Detect which cell encompasses the target text, then output its (x, y) center coordinate. 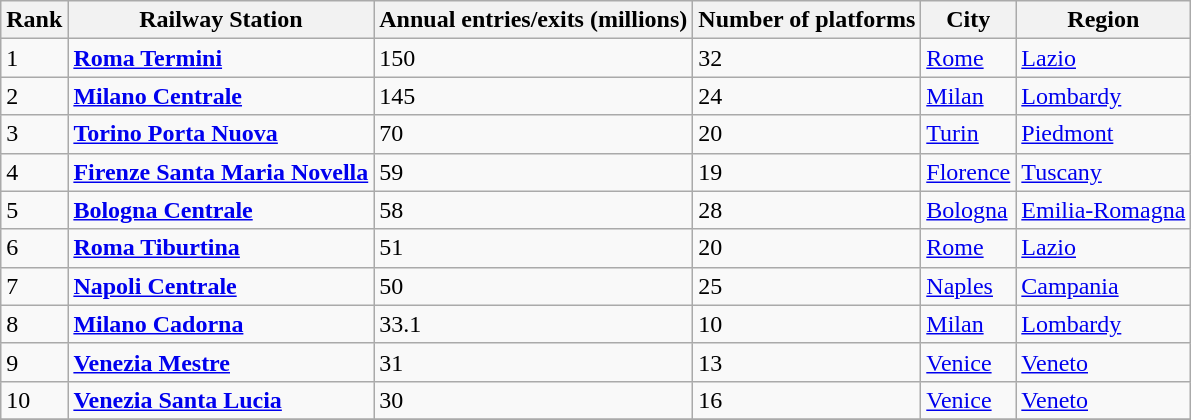
3 (34, 134)
24 (807, 96)
Milano Cadorna (221, 324)
7 (34, 286)
Turin (968, 134)
25 (807, 286)
Roma Termini (221, 58)
Tuscany (1104, 172)
58 (534, 210)
Milano Centrale (221, 96)
50 (534, 286)
28 (807, 210)
16 (807, 400)
Firenze Santa Maria Novella (221, 172)
13 (807, 362)
5 (34, 210)
150 (534, 58)
59 (534, 172)
19 (807, 172)
1 (34, 58)
33.1 (534, 324)
City (968, 20)
Napoli Centrale (221, 286)
Venezia Santa Lucia (221, 400)
Bologna (968, 210)
Annual entries/exits (millions) (534, 20)
Number of platforms (807, 20)
2 (34, 96)
30 (534, 400)
145 (534, 96)
9 (34, 362)
4 (34, 172)
32 (807, 58)
Campania (1104, 286)
70 (534, 134)
6 (34, 248)
Venezia Mestre (221, 362)
Rank (34, 20)
Emilia-Romagna (1104, 210)
Region (1104, 20)
51 (534, 248)
Torino Porta Nuova (221, 134)
31 (534, 362)
Bologna Centrale (221, 210)
Florence (968, 172)
Piedmont (1104, 134)
8 (34, 324)
Naples (968, 286)
Railway Station (221, 20)
Roma Tiburtina (221, 248)
